Scan for the cell matching the given text and deliver its [X, Y] coordinate at center. 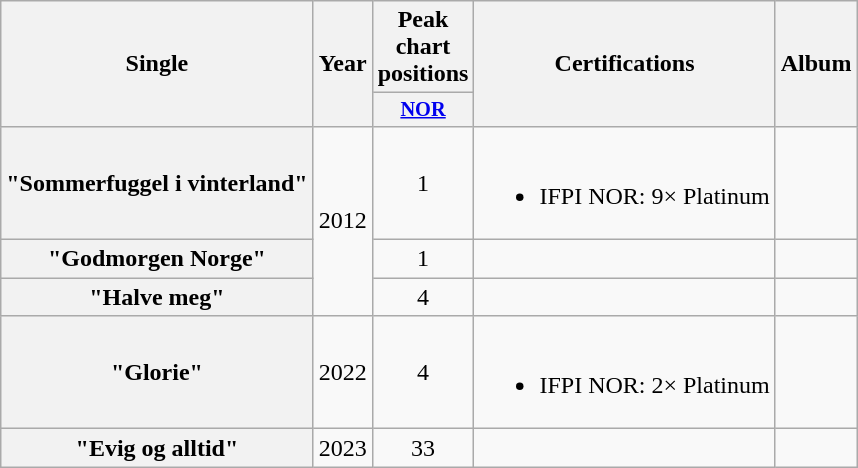
Album [816, 64]
"Godmorgen Norge" [157, 259]
Peak chart positions [423, 47]
"Evig og alltid" [157, 448]
NOR [423, 110]
"Sommerfuggel i vinterland" [157, 182]
Certifications [624, 64]
2022 [342, 372]
"Glorie" [157, 372]
Year [342, 64]
IFPI NOR: 2× Platinum [624, 372]
2023 [342, 448]
2012 [342, 220]
33 [423, 448]
"Halve meg" [157, 297]
IFPI NOR: 9× Platinum [624, 182]
Single [157, 64]
